Return the [X, Y] coordinate for the center point of the cell that contains the specified text.  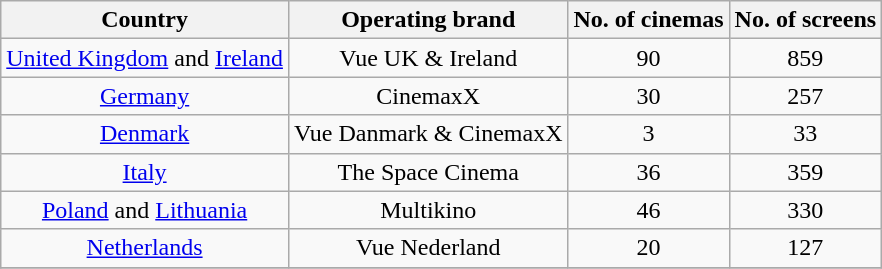
Germany [145, 96]
Operating brand [428, 20]
Poland and Lithuania [145, 210]
The Space Cinema [428, 172]
20 [648, 248]
257 [806, 96]
30 [648, 96]
90 [648, 58]
United Kingdom and Ireland [145, 58]
No. of screens [806, 20]
330 [806, 210]
36 [648, 172]
Italy [145, 172]
Vue Danmark & CinemaxX [428, 134]
Country [145, 20]
Vue Nederland [428, 248]
Vue UK & Ireland [428, 58]
Netherlands [145, 248]
3 [648, 134]
359 [806, 172]
Denmark [145, 134]
No. of cinemas [648, 20]
127 [806, 248]
859 [806, 58]
CinemaxX [428, 96]
33 [806, 134]
46 [648, 210]
Multikino [428, 210]
